Locate the cell with the specified text and output its [X, Y] center coordinate. 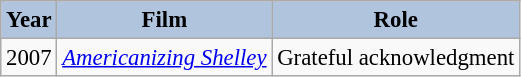
2007 [29, 58]
Year [29, 20]
Grateful acknowledgment [396, 58]
Film [164, 20]
Americanizing Shelley [164, 58]
Role [396, 20]
